Locate the cell with the specified text and output its (x, y) center coordinate. 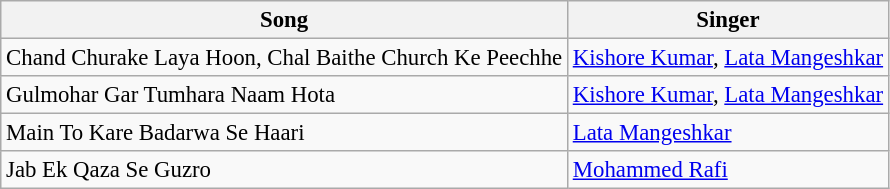
Singer (728, 20)
Lata Mangeshkar (728, 133)
Mohammed Rafi (728, 170)
Main To Kare Badarwa Se Haari (284, 133)
Song (284, 20)
Jab Ek Qaza Se Guzro (284, 170)
Gulmohar Gar Tumhara Naam Hota (284, 95)
Chand Churake Laya Hoon, Chal Baithe Church Ke Peechhe (284, 58)
